Output the [X, Y] coordinate of the center of the cell containing the given text.  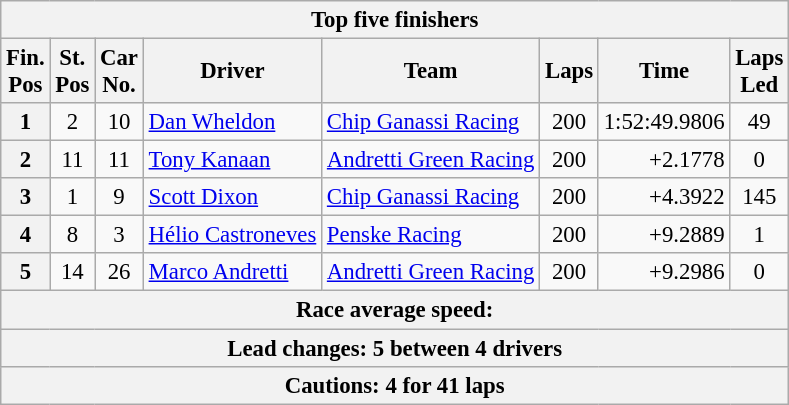
Laps [570, 72]
8 [72, 235]
26 [120, 273]
CarNo. [120, 72]
St.Pos [72, 72]
LapsLed [760, 72]
+9.2889 [664, 235]
Fin.Pos [26, 72]
Tony Kanaan [232, 160]
9 [120, 197]
10 [120, 122]
Driver [232, 72]
+2.1778 [664, 160]
Marco Andretti [232, 273]
Cautions: 4 for 41 laps [395, 385]
1:52:49.9806 [664, 122]
Dan Wheldon [232, 122]
Scott Dixon [232, 197]
Time [664, 72]
+4.3922 [664, 197]
Top five finishers [395, 20]
Team [431, 72]
Penske Racing [431, 235]
4 [26, 235]
Hélio Castroneves [232, 235]
145 [760, 197]
Lead changes: 5 between 4 drivers [395, 348]
49 [760, 122]
5 [26, 273]
Race average speed: [395, 310]
+9.2986 [664, 273]
14 [72, 273]
